Return the (X, Y) coordinate for the center point of the cell that contains the specified text.  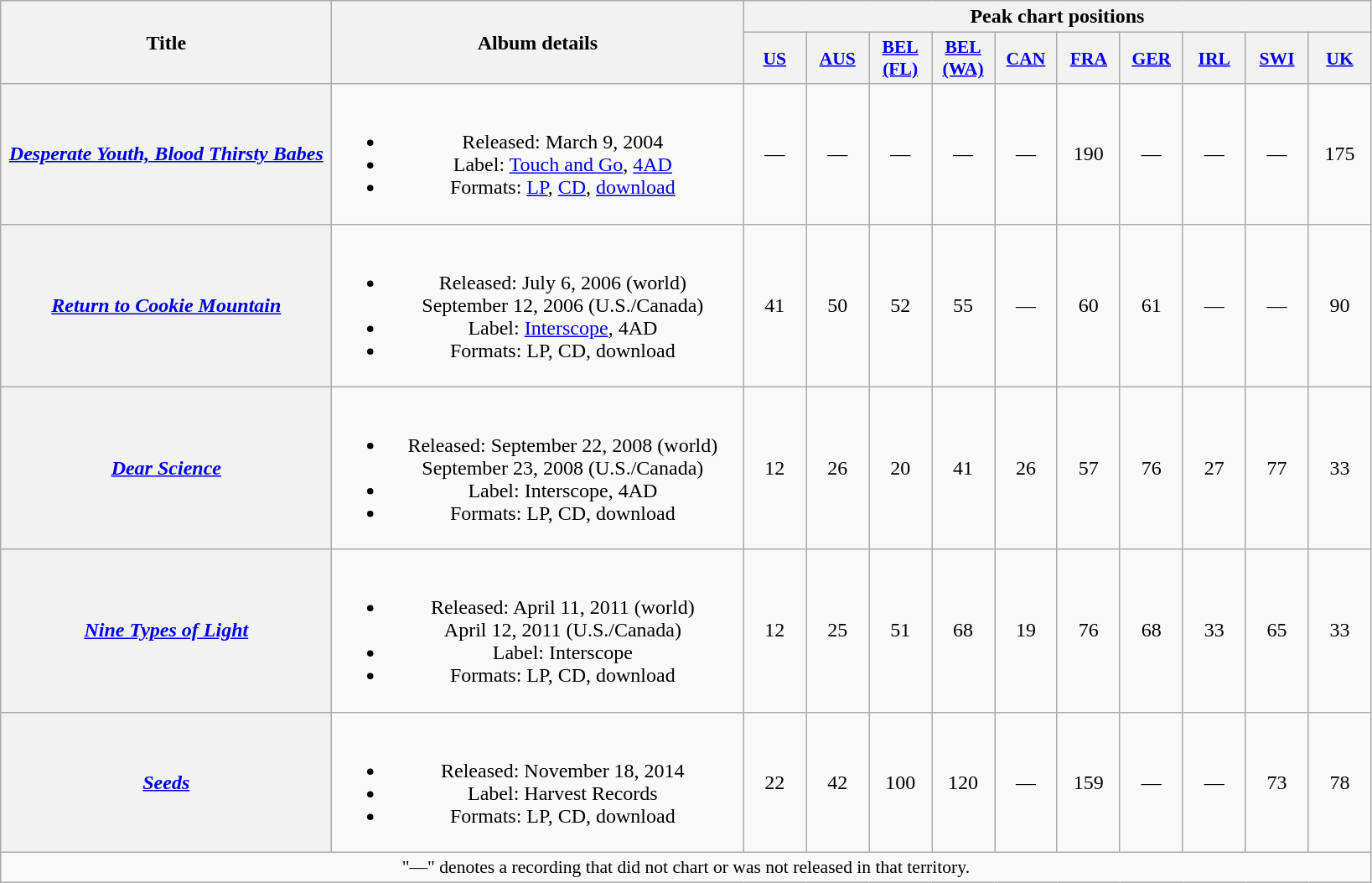
57 (1088, 468)
Peak chart positions (1058, 17)
77 (1277, 468)
Desperate Youth, Blood Thirsty Babes (166, 154)
US (774, 59)
Released: November 18, 2014Label: Harvest RecordsFormats: LP, CD, download (538, 782)
60 (1088, 305)
AUS (838, 59)
159 (1088, 782)
52 (900, 305)
Title (166, 42)
CAN (1026, 59)
Seeds (166, 782)
51 (900, 631)
IRL (1214, 59)
50 (838, 305)
25 (838, 631)
61 (1152, 305)
90 (1339, 305)
UK (1339, 59)
190 (1088, 154)
73 (1277, 782)
Released: April 11, 2011 (world) April 12, 2011 (U.S./Canada)Label: InterscopeFormats: LP, CD, download (538, 631)
100 (900, 782)
22 (774, 782)
42 (838, 782)
GER (1152, 59)
120 (964, 782)
27 (1214, 468)
Return to Cookie Mountain (166, 305)
Released: July 6, 2006 (world) September 12, 2006 (U.S./Canada)Label: Interscope, 4ADFormats: LP, CD, download (538, 305)
Nine Types of Light (166, 631)
19 (1026, 631)
Album details (538, 42)
Dear Science (166, 468)
Released: March 9, 2004Label: Touch and Go, 4ADFormats: LP, CD, download (538, 154)
SWI (1277, 59)
BEL(WA) (964, 59)
175 (1339, 154)
Released: September 22, 2008 (world) September 23, 2008 (U.S./Canada)Label: Interscope, 4ADFormats: LP, CD, download (538, 468)
"—" denotes a recording that did not chart or was not released in that territory. (686, 867)
FRA (1088, 59)
55 (964, 305)
BEL(FL) (900, 59)
65 (1277, 631)
20 (900, 468)
78 (1339, 782)
